Return the (X, Y) coordinate for the center point of the cell that contains the specified text.  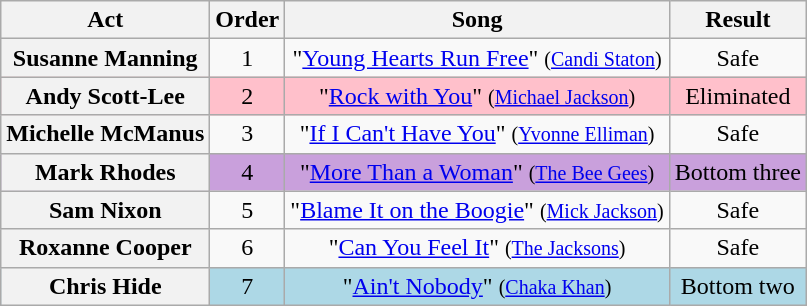
Act (106, 20)
6 (248, 248)
5 (248, 210)
4 (248, 172)
Result (738, 20)
Bottom three (738, 172)
1 (248, 58)
"If I Can't Have You" (Yvonne Elliman) (477, 134)
2 (248, 96)
Andy Scott-Lee (106, 96)
"Rock with You" (Michael Jackson) (477, 96)
"Can You Feel It" (The Jacksons) (477, 248)
"Ain't Nobody" (Chaka Khan) (477, 286)
"Young Hearts Run Free" (Candi Staton) (477, 58)
Order (248, 20)
3 (248, 134)
Susanne Manning (106, 58)
Eliminated (738, 96)
Sam Nixon (106, 210)
Michelle McManus (106, 134)
Chris Hide (106, 286)
Song (477, 20)
7 (248, 286)
"Blame It on the Boogie" (Mick Jackson) (477, 210)
"More Than a Woman" (The Bee Gees) (477, 172)
Bottom two (738, 286)
Roxanne Cooper (106, 248)
Mark Rhodes (106, 172)
